Scan for the cell matching the given text and deliver its [x, y] coordinate at center. 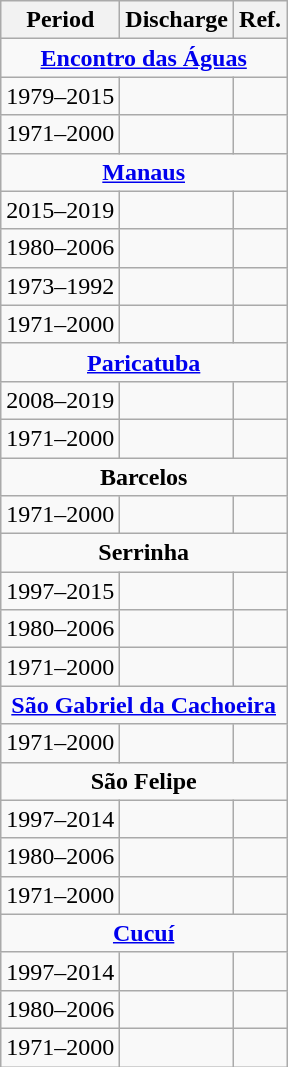
Ref. [260, 20]
Serrinha [144, 553]
Barcelos [144, 477]
Discharge [177, 20]
Encontro das Águas [144, 58]
1997–2015 [60, 591]
2015–2019 [60, 210]
Period [60, 20]
Manaus [144, 172]
2008–2019 [60, 400]
Cucuí [144, 933]
1979–2015 [60, 96]
São Felipe [144, 781]
1973–1992 [60, 286]
Paricatuba [144, 362]
São Gabriel da Cachoeira [144, 705]
